Provide the (X, Y) coordinate of the cell's center where the given text is located.  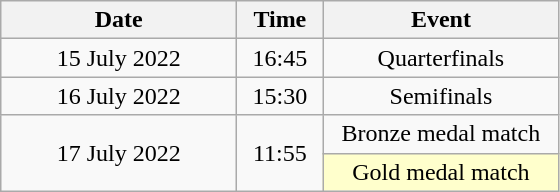
11:55 (280, 153)
Time (280, 20)
16 July 2022 (119, 96)
16:45 (280, 58)
Semifinals (441, 96)
15:30 (280, 96)
Date (119, 20)
Gold medal match (441, 172)
Quarterfinals (441, 58)
17 July 2022 (119, 153)
15 July 2022 (119, 58)
Bronze medal match (441, 134)
Event (441, 20)
